Identify which cell holds the provided text, then report its (X, Y) central coordinate. 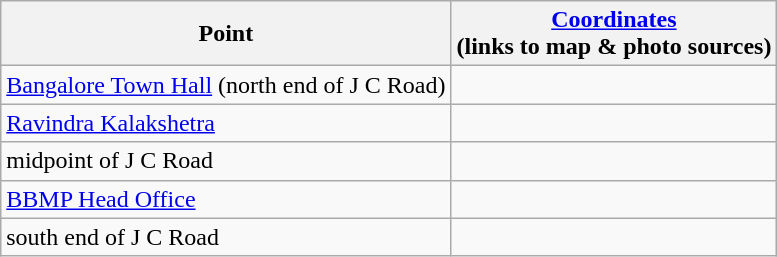
Bangalore Town Hall (north end of J C Road) (226, 85)
south end of J C Road (226, 237)
Coordinates(links to map & photo sources) (614, 34)
midpoint of J C Road (226, 161)
Ravindra Kalakshetra (226, 123)
Point (226, 34)
BBMP Head Office (226, 199)
